Pinpoint the cell where the given text exists, returning its [x, y] midpoint coordinate. 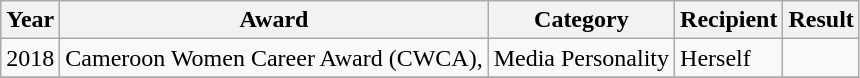
Herself [729, 58]
Media Personality [581, 58]
2018 [30, 58]
Award [274, 20]
Category [581, 20]
Result [821, 20]
Recipient [729, 20]
Cameroon Women Career Award (CWCA), [274, 58]
Year [30, 20]
